Capture the cell that displays the provided text and extract its (X, Y) central coordinate. 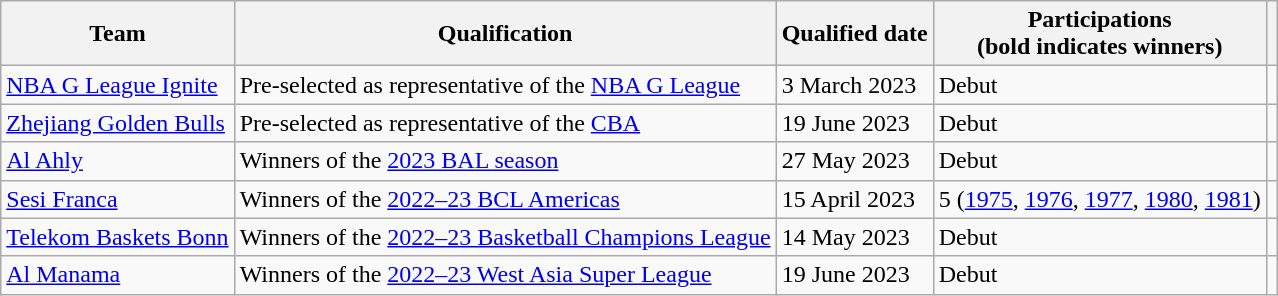
Winners of the 2022–23 Basketball Champions League (505, 237)
Winners of the 2022–23 West Asia Super League (505, 275)
Pre-selected as representative of the CBA (505, 123)
Winners of the 2022–23 BCL Americas (505, 199)
27 May 2023 (854, 161)
15 April 2023 (854, 199)
Qualified date (854, 34)
Sesi Franca (118, 199)
Al Manama (118, 275)
Participations(bold indicates winners) (1100, 34)
3 March 2023 (854, 85)
NBA G League Ignite (118, 85)
Al Ahly (118, 161)
14 May 2023 (854, 237)
Qualification (505, 34)
5 (1975, 1976, 1977, 1980, 1981) (1100, 199)
Zhejiang Golden Bulls (118, 123)
Telekom Baskets Bonn (118, 237)
Winners of the 2023 BAL season (505, 161)
Team (118, 34)
Pre-selected as representative of the NBA G League (505, 85)
